Output the [X, Y] coordinate of the center of the cell containing the given text.  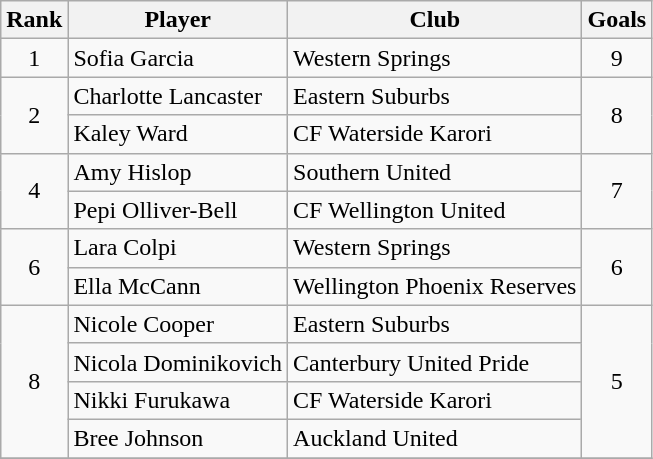
Auckland United [435, 438]
Lara Colpi [178, 248]
7 [617, 191]
Club [435, 20]
Wellington Phoenix Reserves [435, 286]
Nicola Dominikovich [178, 362]
Canterbury United Pride [435, 362]
Bree Johnson [178, 438]
Amy Hislop [178, 172]
5 [617, 381]
9 [617, 58]
1 [34, 58]
Pepi Olliver-Bell [178, 210]
Kaley Ward [178, 134]
CF Wellington United [435, 210]
Sofia Garcia [178, 58]
Ella McCann [178, 286]
Nikki Furukawa [178, 400]
Nicole Cooper [178, 324]
Southern United [435, 172]
Player [178, 20]
Charlotte Lancaster [178, 96]
4 [34, 191]
Goals [617, 20]
Rank [34, 20]
2 [34, 115]
